Detect which cell encompasses the target text, then output its [x, y] center coordinate. 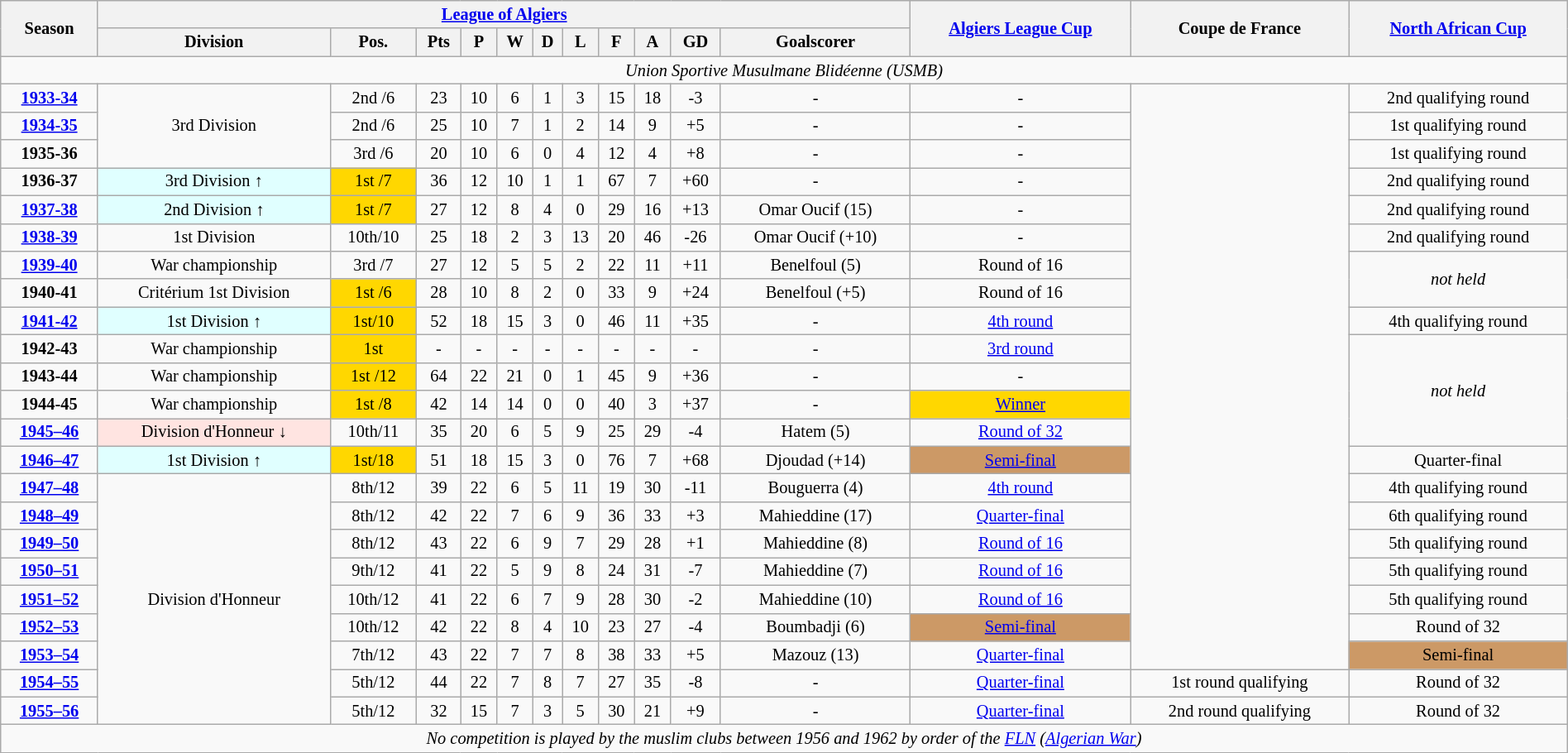
Critérium 1st Division [213, 293]
-7 [696, 571]
Season [50, 28]
1937-38 [50, 209]
+36 [696, 376]
10th/10 [374, 237]
1st [374, 348]
2nd round qualifying [1240, 711]
1947–48 [50, 487]
1st Division [213, 237]
1934-35 [50, 126]
1939-40 [50, 265]
38 [617, 655]
+13 [696, 209]
1st round qualifying [1240, 683]
52 [439, 321]
-3 [696, 98]
No competition is played by the muslim clubs between 1956 and 1962 by order of the FLN (Algerian War) [784, 738]
North African Cup [1458, 28]
1952–53 [50, 627]
3rd round [1021, 348]
67 [617, 181]
3rd Division ↑ [213, 181]
Hatem (5) [815, 432]
1953–54 [50, 655]
1946–47 [50, 460]
1948–49 [50, 516]
1st /8 [374, 405]
-26 [696, 237]
Division [213, 42]
Benelfoul (5) [815, 265]
+9 [696, 711]
F [617, 42]
Omar Oucif (+10) [815, 237]
Mahieddine (7) [815, 571]
Mahieddine (17) [815, 516]
-2 [696, 599]
1st/10 [374, 321]
Omar Oucif (15) [815, 209]
Division d'Honneur ↓ [213, 432]
45 [617, 376]
+68 [696, 460]
Coupe de France [1240, 28]
+11 [696, 265]
24 [617, 571]
Djoudad (+14) [815, 460]
Union Sportive Musulmane Blidéenne (USMB) [784, 70]
2nd Division ↑ [213, 209]
P [479, 42]
1936-37 [50, 181]
1938-39 [50, 237]
Pos. [374, 42]
1933-34 [50, 98]
32 [439, 711]
Division d'Honneur [213, 599]
D [547, 42]
1945–46 [50, 432]
League of Algiers [504, 14]
1950–51 [50, 571]
+1 [696, 544]
Mahieddine (8) [815, 544]
1954–55 [50, 683]
+35 [696, 321]
64 [439, 376]
+8 [696, 154]
40 [617, 405]
+24 [696, 293]
1940-41 [50, 293]
39 [439, 487]
L [581, 42]
44 [439, 683]
7th/12 [374, 655]
3rd /7 [374, 265]
-11 [696, 487]
1st /12 [374, 376]
1st /6 [374, 293]
3rd /6 [374, 154]
W [515, 42]
Boumbadji (6) [815, 627]
Algiers League Cup [1021, 28]
+37 [696, 405]
Bouguerra (4) [815, 487]
1951–52 [50, 599]
Winner [1021, 405]
Benelfoul (+5) [815, 293]
6th qualifying round [1458, 516]
1941-42 [50, 321]
GD [696, 42]
+60 [696, 181]
1935-36 [50, 154]
1955–56 [50, 711]
Mazouz (13) [815, 655]
Goalscorer [815, 42]
1944-45 [50, 405]
76 [617, 460]
9th/12 [374, 571]
13 [581, 237]
1942-43 [50, 348]
Pts [439, 42]
-8 [696, 683]
Mahieddine (10) [815, 599]
10th/11 [374, 432]
1st/18 [374, 460]
1943-44 [50, 376]
19 [617, 487]
51 [439, 460]
16 [653, 209]
31 [653, 571]
3rd Division [213, 126]
1949–50 [50, 544]
+3 [696, 516]
A [653, 42]
